Return the (x, y) coordinate for the center point of the cell that contains the specified text.  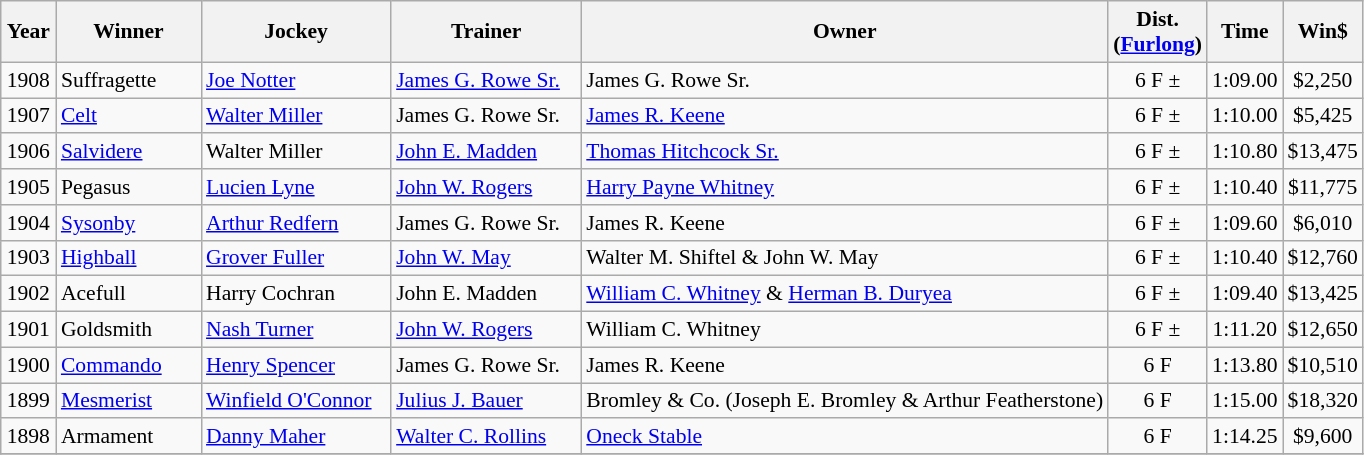
Danny Maher (296, 437)
Mesmerist (128, 401)
Salvidere (128, 152)
1901 (28, 330)
Julius J. Bauer (486, 401)
1:09.00 (1244, 80)
Jockey (296, 32)
Arthur Redfern (296, 223)
Lucien Lyne (296, 187)
Owner (844, 32)
Walter C. Rollins (486, 437)
1907 (28, 116)
Joe Notter (296, 80)
Grover Fuller (296, 258)
Goldsmith (128, 330)
1903 (28, 258)
Dist. (Furlong) (1158, 32)
$13,425 (1323, 294)
Suffragette (128, 80)
William C. Whitney & Herman B. Duryea (844, 294)
John W. May (486, 258)
Commando (128, 365)
1902 (28, 294)
1:09.60 (1244, 223)
$12,650 (1323, 330)
Thomas Hitchcock Sr. (844, 152)
1:14.25 (1244, 437)
$11,775 (1323, 187)
Walter M. Shiftel & John W. May (844, 258)
1900 (28, 365)
Henry Spencer (296, 365)
1:13.80 (1244, 365)
1:10.00 (1244, 116)
Year (28, 32)
$10,510 (1323, 365)
1:09.40 (1244, 294)
Oneck Stable (844, 437)
Win$ (1323, 32)
Trainer (486, 32)
1904 (28, 223)
$2,250 (1323, 80)
Armament (128, 437)
William C. Whitney (844, 330)
Acefull (128, 294)
Harry Payne Whitney (844, 187)
Winner (128, 32)
1905 (28, 187)
Bromley & Co. (Joseph E. Bromley & Arthur Featherstone) (844, 401)
1906 (28, 152)
1899 (28, 401)
Highball (128, 258)
1:15.00 (1244, 401)
Pegasus (128, 187)
$5,425 (1323, 116)
Time (1244, 32)
$9,600 (1323, 437)
1:10.80 (1244, 152)
1908 (28, 80)
Harry Cochran (296, 294)
1898 (28, 437)
$18,320 (1323, 401)
Celt (128, 116)
$12,760 (1323, 258)
Winfield O'Connor (296, 401)
1:11.20 (1244, 330)
Sysonby (128, 223)
Nash Turner (296, 330)
$6,010 (1323, 223)
$13,475 (1323, 152)
